Determine the [x, y] coordinate at the center of the cell enclosing the given text.  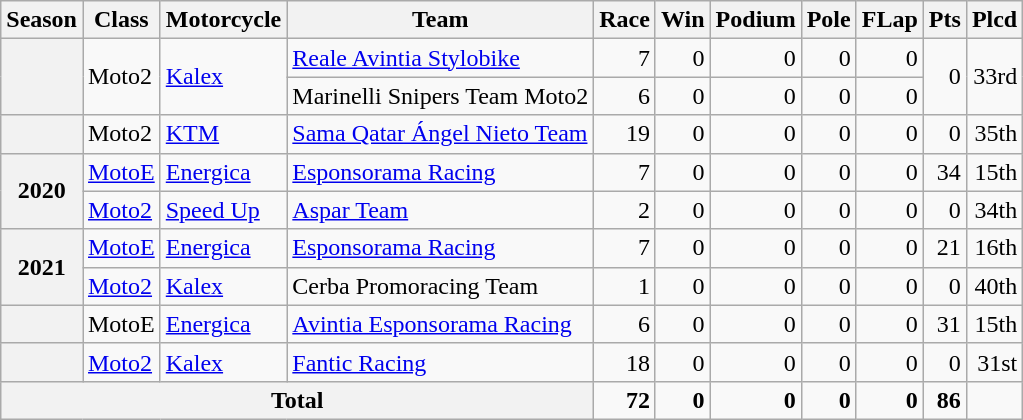
Team [440, 20]
KTM [224, 134]
Win [682, 20]
Total [298, 400]
31st [994, 362]
40th [994, 286]
72 [625, 400]
2021 [42, 267]
2 [625, 210]
Fantic Racing [440, 362]
FLap [890, 20]
21 [944, 248]
86 [944, 400]
33rd [994, 77]
Speed Up [224, 210]
2020 [42, 191]
31 [944, 324]
Sama Qatar Ángel Nieto Team [440, 134]
Podium [756, 20]
Pole [828, 20]
18 [625, 362]
Class [121, 20]
Season [42, 20]
Marinelli Snipers Team Moto2 [440, 96]
35th [994, 134]
1 [625, 286]
34 [944, 172]
Reale Avintia Stylobike [440, 58]
Motorcycle [224, 20]
Race [625, 20]
19 [625, 134]
Avintia Esponsorama Racing [440, 324]
Aspar Team [440, 210]
Pts [944, 20]
16th [994, 248]
Plcd [994, 20]
Cerba Promoracing Team [440, 286]
34th [994, 210]
